For the text-containing cell, return its midpoint in [X, Y] coordinate format. 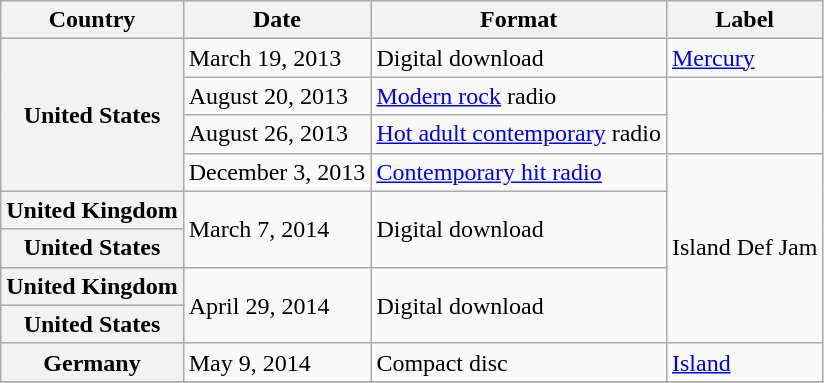
Format [519, 20]
May 9, 2014 [277, 362]
Mercury [744, 58]
Contemporary hit radio [519, 172]
Date [277, 20]
April 29, 2014 [277, 305]
August 20, 2013 [277, 96]
Country [92, 20]
Germany [92, 362]
Modern rock radio [519, 96]
Compact disc [519, 362]
December 3, 2013 [277, 172]
March 19, 2013 [277, 58]
Island Def Jam [744, 248]
Island [744, 362]
March 7, 2014 [277, 229]
Hot adult contemporary radio [519, 134]
Label [744, 20]
August 26, 2013 [277, 134]
